Extract the [x, y] coordinate from the center of the cell holding the provided text.  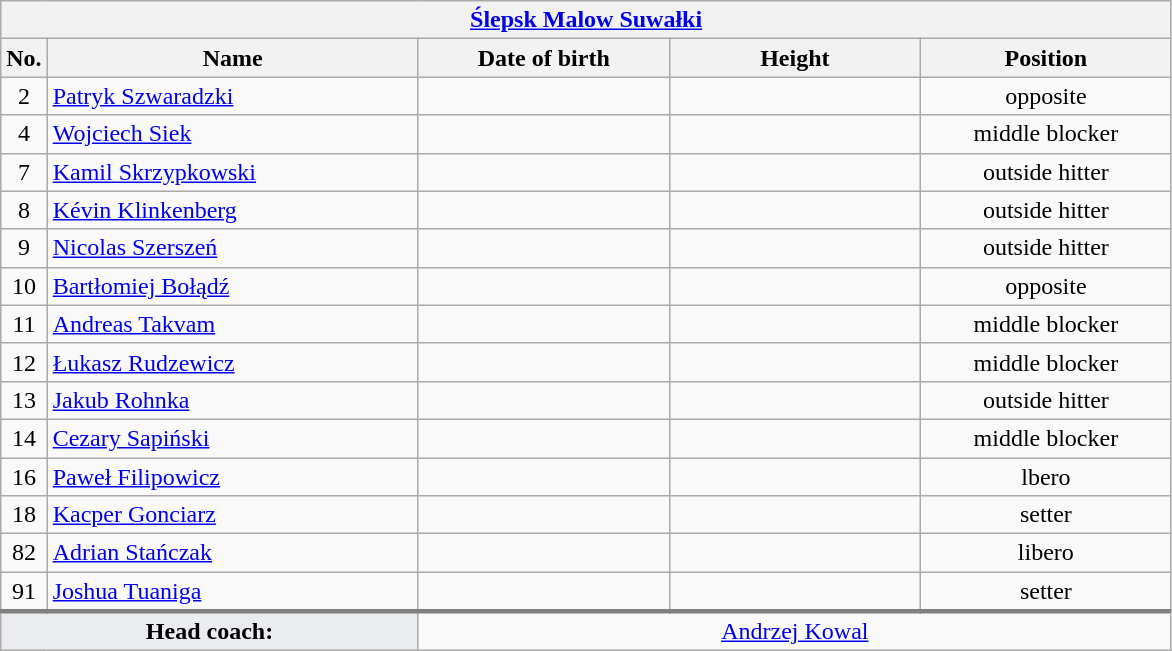
Patryk Szwaradzki [232, 96]
Name [232, 58]
82 [24, 553]
8 [24, 210]
Wojciech Siek [232, 134]
13 [24, 400]
Adrian Stańczak [232, 553]
Cezary Sapiński [232, 438]
No. [24, 58]
Łukasz Rudzewicz [232, 362]
2 [24, 96]
Kacper Gonciarz [232, 515]
14 [24, 438]
Andreas Takvam [232, 324]
Date of birth [544, 58]
4 [24, 134]
9 [24, 248]
Jakub Rohnka [232, 400]
lbero [1046, 477]
11 [24, 324]
Position [1046, 58]
10 [24, 286]
12 [24, 362]
Andrzej Kowal [794, 631]
Ślepsk Malow Suwałki [586, 20]
Joshua Tuaniga [232, 592]
18 [24, 515]
Kévin Klinkenberg [232, 210]
Paweł Filipowicz [232, 477]
Nicolas Szerszeń [232, 248]
16 [24, 477]
91 [24, 592]
libero [1046, 553]
Head coach: [210, 631]
7 [24, 172]
Bartłomiej Bołądź [232, 286]
Kamil Skrzypkowski [232, 172]
Height [794, 58]
